Capture the cell that displays the provided text and extract its (X, Y) central coordinate. 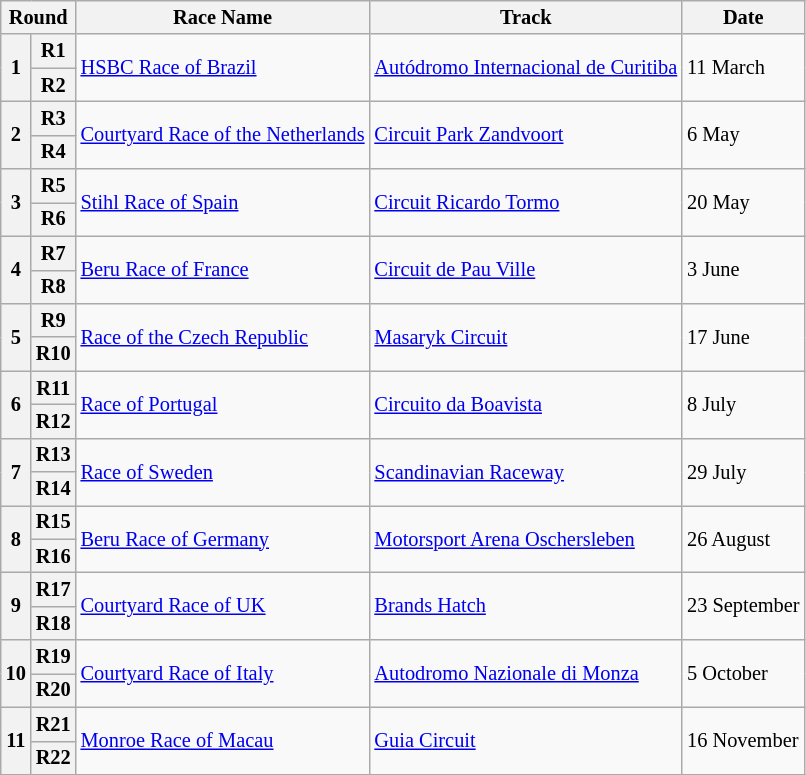
R8 (54, 287)
11 March (743, 68)
R12 (54, 421)
17 June (743, 336)
6 (16, 404)
Round (38, 17)
Circuit de Pau Ville (526, 270)
2 (16, 134)
8 (16, 538)
R3 (54, 118)
Autódromo Internacional de Curitiba (526, 68)
R2 (54, 85)
20 May (743, 202)
9 (16, 606)
Circuit Park Zandvoort (526, 134)
R22 (54, 758)
Motorsport Arena Oschersleben (526, 538)
Brands Hatch (526, 606)
R13 (54, 455)
Courtyard Race of UK (223, 606)
R19 (54, 657)
R14 (54, 489)
Autodromo Nazionale di Monza (526, 674)
3 (16, 202)
Race of Sweden (223, 472)
11 (16, 740)
HSBC Race of Brazil (223, 68)
1 (16, 68)
Beru Race of France (223, 270)
R16 (54, 556)
R9 (54, 320)
7 (16, 472)
4 (16, 270)
Race Name (223, 17)
R21 (54, 724)
Date (743, 17)
Circuito da Boavista (526, 404)
8 July (743, 404)
Scandinavian Raceway (526, 472)
Beru Race of Germany (223, 538)
R4 (54, 152)
R17 (54, 589)
R20 (54, 690)
Guia Circuit (526, 740)
5 October (743, 674)
Courtyard Race of Italy (223, 674)
R10 (54, 354)
10 (16, 674)
26 August (743, 538)
Courtyard Race of the Netherlands (223, 134)
Stihl Race of Spain (223, 202)
Masaryk Circuit (526, 336)
Track (526, 17)
16 November (743, 740)
R11 (54, 388)
Monroe Race of Macau (223, 740)
R5 (54, 186)
R7 (54, 253)
R1 (54, 51)
R18 (54, 623)
23 September (743, 606)
6 May (743, 134)
R15 (54, 522)
3 June (743, 270)
5 (16, 336)
Race of Portugal (223, 404)
Race of the Czech Republic (223, 336)
Circuit Ricardo Tormo (526, 202)
29 July (743, 472)
R6 (54, 219)
